Identify which cell holds the provided text, then report its (X, Y) central coordinate. 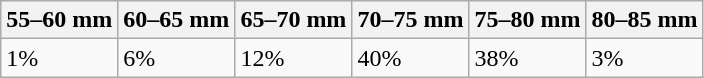
38% (528, 58)
1% (60, 58)
60–65 mm (176, 20)
80–85 mm (644, 20)
70–75 mm (410, 20)
3% (644, 58)
55–60 mm (60, 20)
12% (294, 58)
40% (410, 58)
6% (176, 58)
75–80 mm (528, 20)
65–70 mm (294, 20)
